Scan for the cell matching the given text and deliver its (X, Y) coordinate at center. 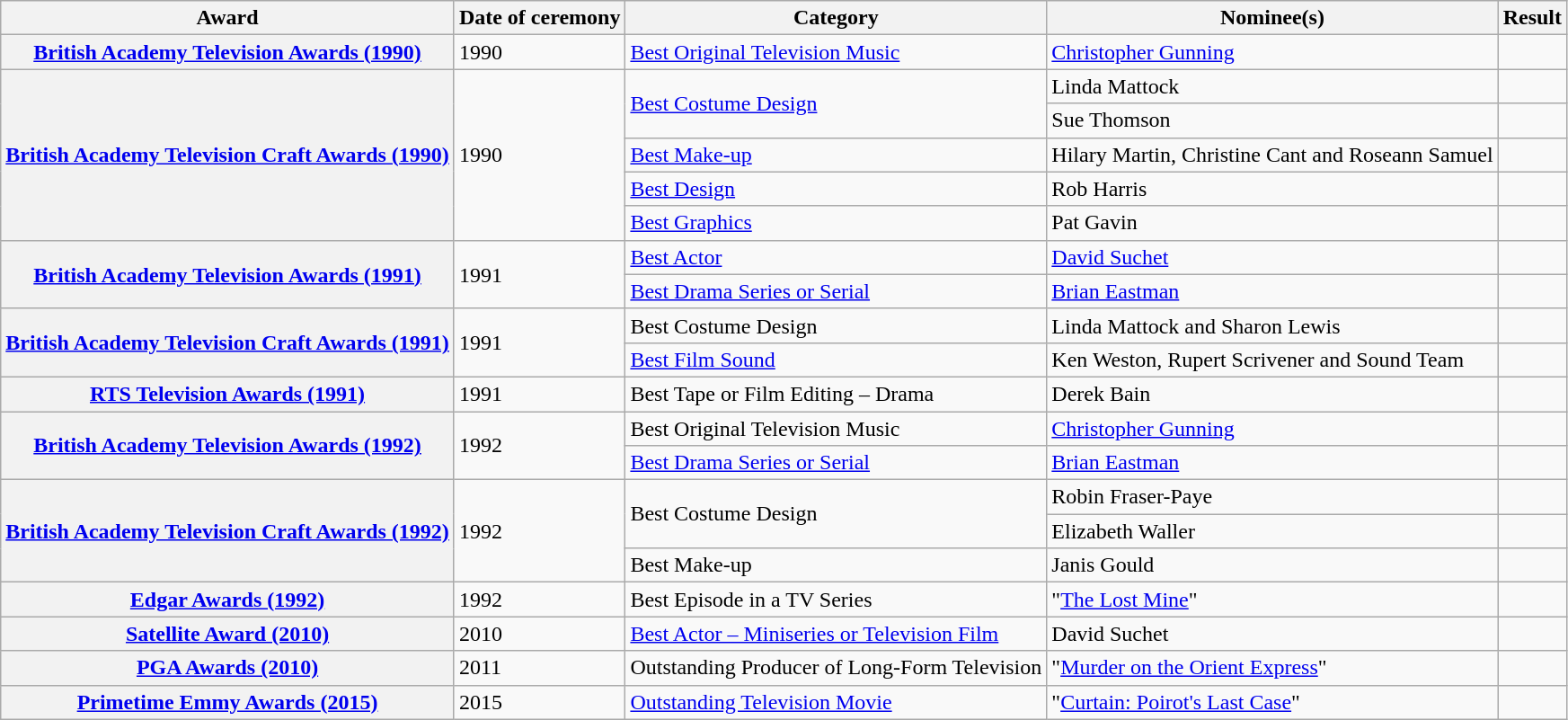
Elizabeth Waller (1272, 531)
Edgar Awards (1992) (228, 600)
Satellite Award (2010) (228, 634)
RTS Television Awards (1991) (228, 394)
Janis Gould (1272, 565)
Rob Harris (1272, 189)
Best Graphics (836, 223)
"The Lost Mine" (1272, 600)
Best Tape or Film Editing – Drama (836, 394)
PGA Awards (2010) (228, 668)
Sue Thomson (1272, 120)
Best Actor – Miniseries or Television Film (836, 634)
British Academy Television Awards (1992) (228, 446)
"Murder on the Orient Express" (1272, 668)
Linda Mattock and Sharon Lewis (1272, 325)
"Curtain: Poirot's Last Case" (1272, 702)
Pat Gavin (1272, 223)
Result (1532, 18)
2010 (539, 634)
Category (836, 18)
Hilary Martin, Christine Cant and Roseann Samuel (1272, 155)
Award (228, 18)
Best Design (836, 189)
Best Film Sound (836, 360)
Ken Weston, Rupert Scrivener and Sound Team (1272, 360)
Nominee(s) (1272, 18)
Robin Fraser-Paye (1272, 497)
British Academy Television Awards (1990) (228, 52)
British Academy Television Craft Awards (1990) (228, 155)
2011 (539, 668)
British Academy Television Craft Awards (1992) (228, 531)
2015 (539, 702)
Outstanding Producer of Long-Form Television (836, 668)
Best Actor (836, 257)
British Academy Television Awards (1991) (228, 274)
Outstanding Television Movie (836, 702)
Best Episode in a TV Series (836, 600)
Date of ceremony (539, 18)
Primetime Emmy Awards (2015) (228, 702)
Derek Bain (1272, 394)
British Academy Television Craft Awards (1991) (228, 342)
Linda Mattock (1272, 86)
